For the text-containing cell, return its midpoint in [X, Y] coordinate format. 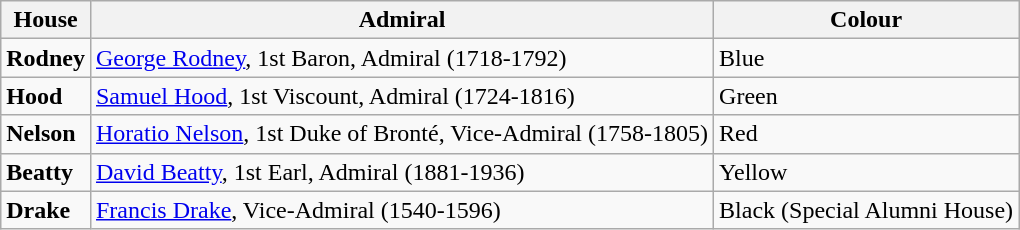
Hood [46, 96]
Drake [46, 210]
Black (Special Alumni House) [866, 210]
Rodney [46, 58]
Horatio Nelson, 1st Duke of Bronté, Vice-Admiral (1758-1805) [402, 134]
Samuel Hood, 1st Viscount, Admiral (1724-1816) [402, 96]
Red [866, 134]
David Beatty, 1st Earl, Admiral (1881-1936) [402, 172]
Francis Drake, Vice-Admiral (1540-1596) [402, 210]
Yellow [866, 172]
Admiral [402, 20]
House [46, 20]
George Rodney, 1st Baron, Admiral (1718-1792) [402, 58]
Blue [866, 58]
Colour [866, 20]
Green [866, 96]
Nelson [46, 134]
Beatty [46, 172]
